Identify which cell holds the provided text, then report its (X, Y) central coordinate. 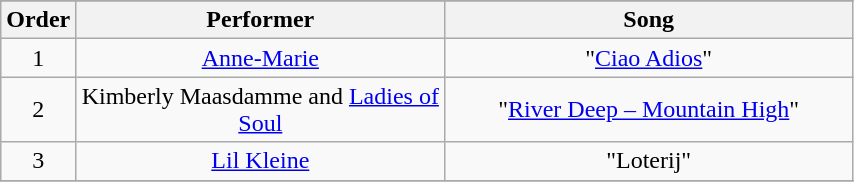
2 (38, 110)
"River Deep – Mountain High" (649, 110)
1 (38, 58)
"Ciao Adios" (649, 58)
3 (38, 161)
"Loterij" (649, 161)
Song (649, 20)
Lil Kleine (260, 161)
Anne-Marie (260, 58)
Kimberly Maasdamme and Ladies of Soul (260, 110)
Performer (260, 20)
Order (38, 20)
